Search for the cell housing the specified text and yield its [X, Y] center coordinate. 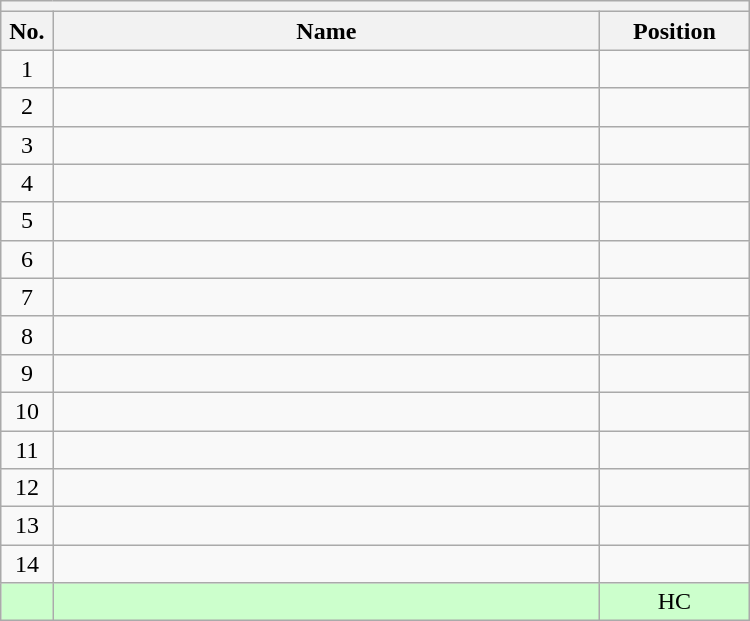
4 [27, 183]
5 [27, 221]
10 [27, 411]
6 [27, 259]
8 [27, 335]
Position [675, 31]
2 [27, 107]
7 [27, 297]
12 [27, 488]
14 [27, 564]
3 [27, 145]
No. [27, 31]
13 [27, 526]
HC [675, 602]
Name [326, 31]
9 [27, 373]
11 [27, 449]
1 [27, 69]
